Search for the cell housing the specified text and yield its (X, Y) center coordinate. 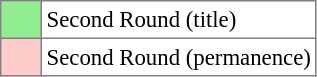
Second Round (title) (178, 20)
Second Round (permanence) (178, 57)
